Locate the cell with the specified text and output its [X, Y] center coordinate. 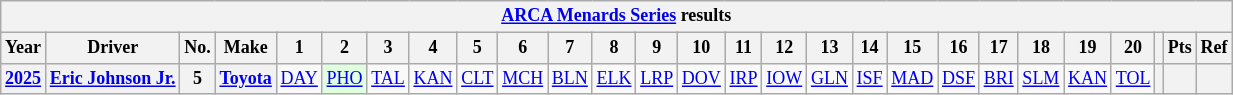
16 [959, 48]
2025 [24, 78]
7 [570, 48]
ELK [614, 78]
IRP [744, 78]
SLM [1041, 78]
19 [1088, 48]
17 [998, 48]
2 [344, 48]
ISF [870, 78]
8 [614, 48]
BRI [998, 78]
DOV [702, 78]
MAD [912, 78]
GLN [830, 78]
IOW [784, 78]
LRP [657, 78]
CLT [478, 78]
DSF [959, 78]
Toyota [246, 78]
1 [299, 48]
Pts [1180, 48]
6 [523, 48]
Make [246, 48]
TAL [388, 78]
9 [657, 48]
MCH [523, 78]
18 [1041, 48]
ARCA Menards Series results [616, 16]
DAY [299, 78]
Eric Johnson Jr. [112, 78]
BLN [570, 78]
14 [870, 48]
13 [830, 48]
15 [912, 48]
Driver [112, 48]
3 [388, 48]
11 [744, 48]
TOL [1132, 78]
No. [198, 48]
PHO [344, 78]
20 [1132, 48]
Year [24, 48]
4 [433, 48]
Ref [1214, 48]
10 [702, 48]
12 [784, 48]
